Provide the [X, Y] coordinate of the cell's center where the given text is located.  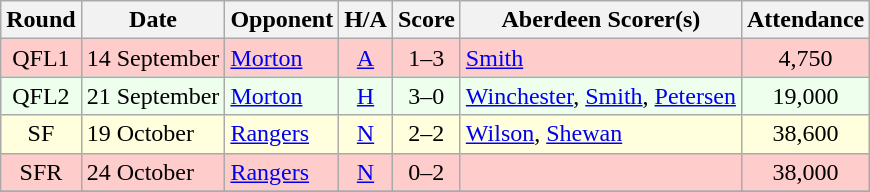
0–2 [426, 172]
19 October [153, 134]
Round [41, 20]
H/A [366, 20]
Aberdeen Scorer(s) [600, 20]
QFL2 [41, 96]
Smith [600, 58]
Attendance [805, 20]
24 October [153, 172]
QFL1 [41, 58]
3–0 [426, 96]
4,750 [805, 58]
14 September [153, 58]
21 September [153, 96]
38,000 [805, 172]
2–2 [426, 134]
Winchester, Smith, Petersen [600, 96]
1–3 [426, 58]
38,600 [805, 134]
Wilson, Shewan [600, 134]
A [366, 58]
19,000 [805, 96]
Opponent [282, 20]
Score [426, 20]
H [366, 96]
SF [41, 134]
Date [153, 20]
SFR [41, 172]
